Find where the given text appears and provide that cell's center as (X, Y) coordinate. 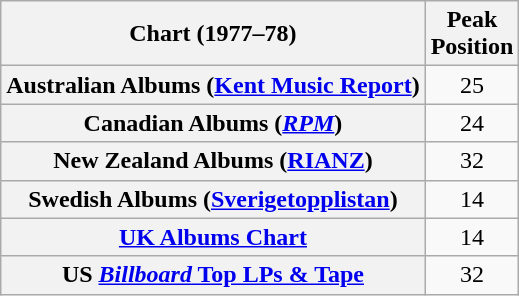
Swedish Albums (Sverigetopplistan) (213, 199)
New Zealand Albums (RIANZ) (213, 161)
Australian Albums (Kent Music Report) (213, 85)
25 (472, 85)
Canadian Albums (RPM) (213, 123)
24 (472, 123)
Chart (1977–78) (213, 34)
US Billboard Top LPs & Tape (213, 275)
PeakPosition (472, 34)
UK Albums Chart (213, 237)
